Search for the cell housing the specified text and yield its [X, Y] center coordinate. 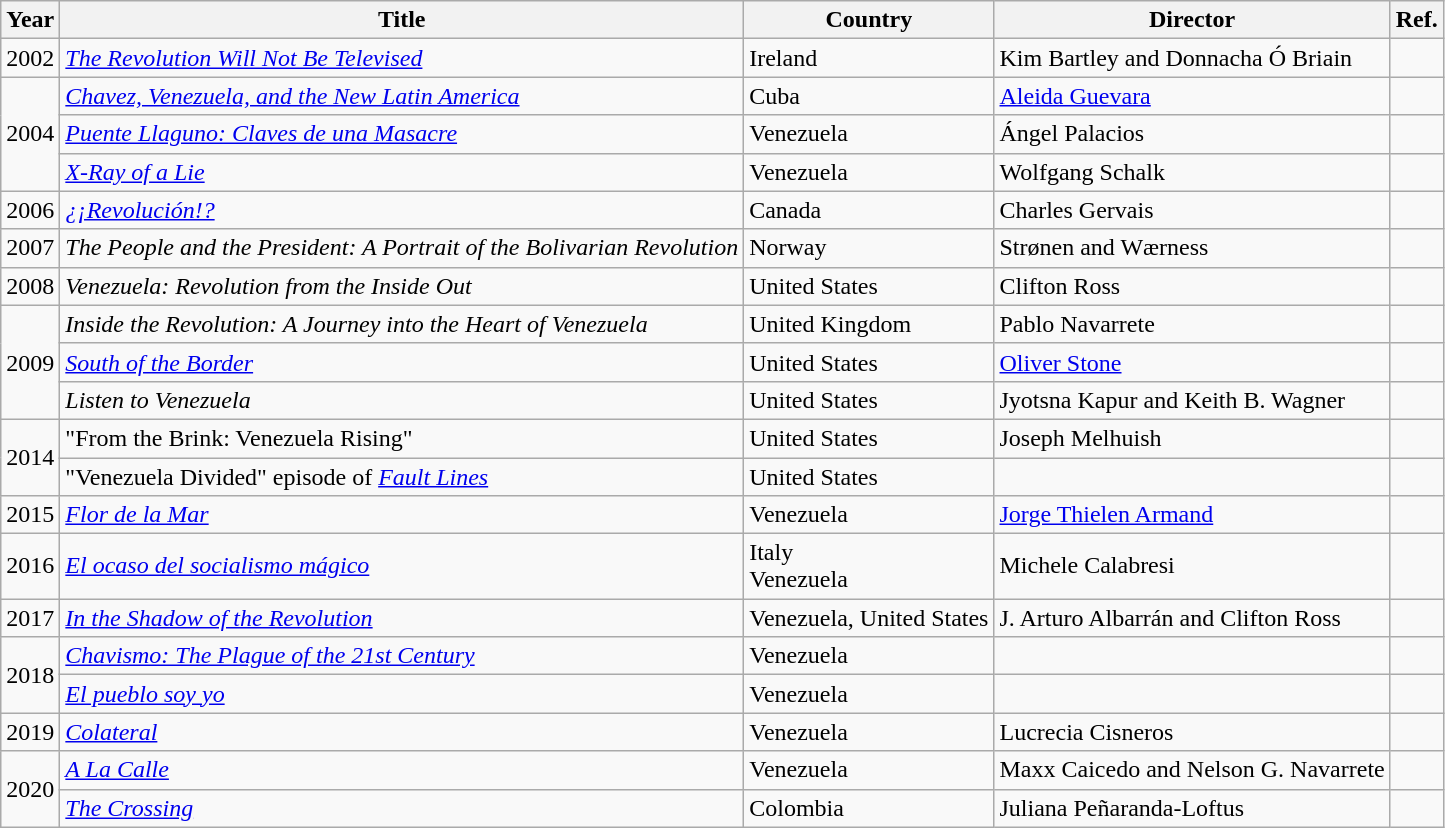
Venezuela, United States [869, 618]
The Crossing [402, 808]
Norway [869, 248]
Jyotsna Kapur and Keith B. Wagner [1192, 400]
Wolfgang Schalk [1192, 172]
Director [1192, 20]
2016 [30, 566]
Ángel Palacios [1192, 134]
2009 [30, 362]
The People and the President: A Portrait of the Bolivarian Revolution [402, 248]
Flor de la Mar [402, 515]
Strønen and Wærness [1192, 248]
Jorge Thielen Armand [1192, 515]
Ref. [1416, 20]
Chavismo: The Plague of the 21st Century [402, 656]
Year [30, 20]
In the Shadow of the Revolution [402, 618]
Juliana Peñaranda-Loftus [1192, 808]
2015 [30, 515]
Listen to Venezuela [402, 400]
Venezuela: Revolution from the Inside Out [402, 286]
The Revolution Will Not Be Televised [402, 58]
United Kingdom [869, 324]
Michele Calabresi [1192, 566]
Colombia [869, 808]
"Venezuela Divided" episode of Fault Lines [402, 477]
Ireland [869, 58]
Country [869, 20]
2006 [30, 210]
Joseph Melhuish [1192, 438]
2004 [30, 134]
Inside the Revolution: A Journey into the Heart of Venezuela [402, 324]
Aleida Guevara [1192, 96]
Kim Bartley and Donnacha Ó Briain [1192, 58]
X-Ray of a Lie [402, 172]
2002 [30, 58]
Chavez, Venezuela, and the New Latin America [402, 96]
Colateral [402, 732]
2020 [30, 789]
2018 [30, 675]
Maxx Caicedo and Nelson G. Navarrete [1192, 770]
2019 [30, 732]
Cuba [869, 96]
¿¡Revolución!? [402, 210]
A La Calle [402, 770]
Puente Llaguno: Claves de una Masacre [402, 134]
"From the Brink: Venezuela Rising" [402, 438]
J. Arturo Albarrán and Clifton Ross [1192, 618]
Title [402, 20]
2008 [30, 286]
2014 [30, 457]
Clifton Ross [1192, 286]
Pablo Navarrete [1192, 324]
2007 [30, 248]
El ocaso del socialismo mágico [402, 566]
South of the Border [402, 362]
Canada [869, 210]
Charles Gervais [1192, 210]
El pueblo soy yo [402, 694]
Oliver Stone [1192, 362]
Lucrecia Cisneros [1192, 732]
2017 [30, 618]
ItalyVenezuela [869, 566]
